Output the (X, Y) coordinate of the center of the cell containing the given text.  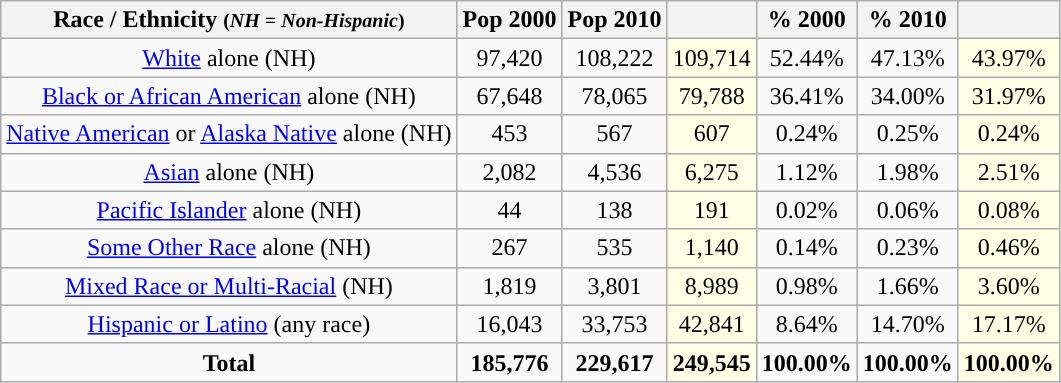
% 2010 (908, 20)
34.00% (908, 96)
17.17% (1008, 324)
3,801 (614, 286)
108,222 (614, 58)
Some Other Race alone (NH) (229, 248)
2.51% (1008, 172)
0.25% (908, 134)
Black or African American alone (NH) (229, 96)
31.97% (1008, 96)
1.12% (806, 172)
14.70% (908, 324)
16,043 (510, 324)
249,545 (712, 362)
267 (510, 248)
97,420 (510, 58)
Pacific Islander alone (NH) (229, 210)
Asian alone (NH) (229, 172)
Race / Ethnicity (NH = Non-Hispanic) (229, 20)
43.97% (1008, 58)
6,275 (712, 172)
52.44% (806, 58)
138 (614, 210)
109,714 (712, 58)
47.13% (908, 58)
3.60% (1008, 286)
1,140 (712, 248)
33,753 (614, 324)
42,841 (712, 324)
607 (712, 134)
2,082 (510, 172)
4,536 (614, 172)
535 (614, 248)
0.23% (908, 248)
8,989 (712, 286)
567 (614, 134)
Pop 2010 (614, 20)
229,617 (614, 362)
1.98% (908, 172)
185,776 (510, 362)
White alone (NH) (229, 58)
1,819 (510, 286)
Native American or Alaska Native alone (NH) (229, 134)
78,065 (614, 96)
Pop 2000 (510, 20)
Hispanic or Latino (any race) (229, 324)
44 (510, 210)
0.08% (1008, 210)
% 2000 (806, 20)
453 (510, 134)
8.64% (806, 324)
0.02% (806, 210)
36.41% (806, 96)
0.98% (806, 286)
67,648 (510, 96)
0.06% (908, 210)
0.46% (1008, 248)
Mixed Race or Multi-Racial (NH) (229, 286)
1.66% (908, 286)
191 (712, 210)
0.14% (806, 248)
79,788 (712, 96)
Total (229, 362)
